Scan for the cell matching the given text and deliver its [x, y] coordinate at center. 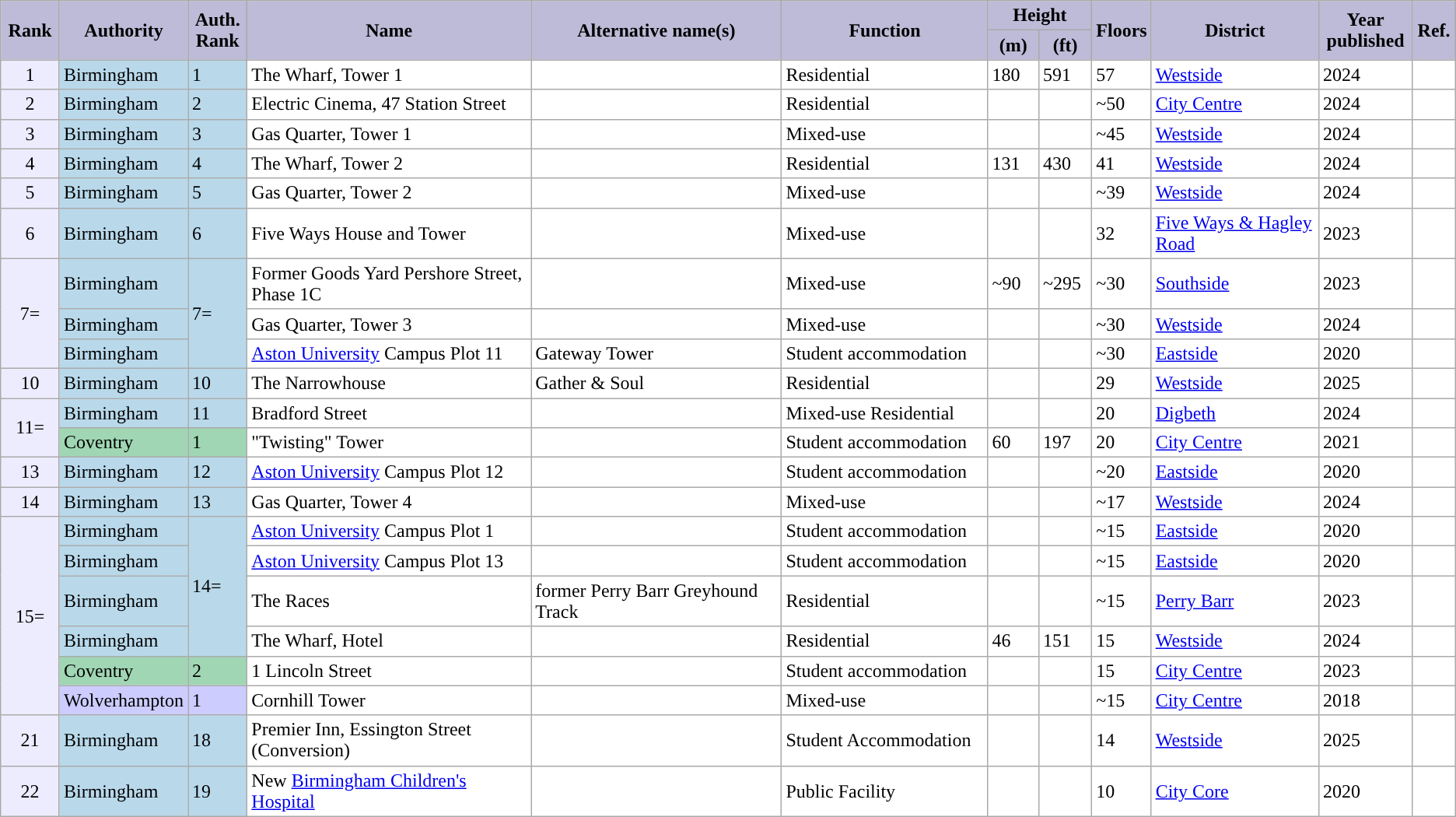
(m) [1013, 45]
29 [1122, 383]
Public Facility [885, 791]
131 [1013, 163]
Gas Quarter, Tower 2 [389, 193]
"Twisting" Tower [389, 443]
Aston University Campus Plot 11 [389, 353]
32 [1122, 233]
41 [1122, 163]
21 [30, 741]
151 [1065, 641]
Aston University Campus Plot 12 [389, 472]
11= [30, 428]
180 [1013, 75]
11 [218, 413]
former Perry Barr Greyhound Track [656, 601]
Auth. Rank [218, 30]
Electric Cinema, 47 Station Street [389, 104]
Gas Quarter, Tower 3 [389, 324]
~45 [1122, 134]
2018 [1365, 700]
Student Accommodation [885, 741]
Gateway Tower [656, 353]
Perry Barr [1235, 601]
Alternative name(s) [656, 30]
~90 [1013, 283]
Ref. [1434, 30]
19 [218, 791]
~50 [1122, 104]
430 [1065, 163]
Premier Inn, Essington Street (Conversion) [389, 741]
Aston University Campus Plot 1 [389, 531]
22 [30, 791]
Gather & Soul [656, 383]
12 [218, 472]
197 [1065, 443]
The Wharf, Tower 1 [389, 75]
Rank [30, 30]
2021 [1365, 443]
Function [885, 30]
1 Lincoln Street [389, 671]
Year published [1365, 30]
Mixed-use Residential [885, 413]
~20 [1122, 472]
Five Ways House and Tower [389, 233]
Southside [1235, 283]
Height [1040, 16]
Cornhill Tower [389, 700]
591 [1065, 75]
60 [1013, 443]
The Narrowhouse [389, 383]
~39 [1122, 193]
~17 [1122, 502]
Gas Quarter, Tower 1 [389, 134]
The Wharf, Hotel [389, 641]
City Core [1235, 791]
(ft) [1065, 45]
46 [1013, 641]
57 [1122, 75]
14= [218, 587]
Former Goods Yard Pershore Street, Phase 1C [389, 283]
Wolverhampton [123, 700]
Name [389, 30]
18 [218, 741]
Digbeth [1235, 413]
Bradford Street [389, 413]
Floors [1122, 30]
~295 [1065, 283]
15= [30, 616]
Aston University Campus Plot 13 [389, 561]
Authority [123, 30]
The Wharf, Tower 2 [389, 163]
District [1235, 30]
New Birmingham Children's Hospital [389, 791]
The Races [389, 601]
Gas Quarter, Tower 4 [389, 502]
Five Ways & Hagley Road [1235, 233]
